Find where the given text appears and provide that cell's center as (X, Y) coordinate. 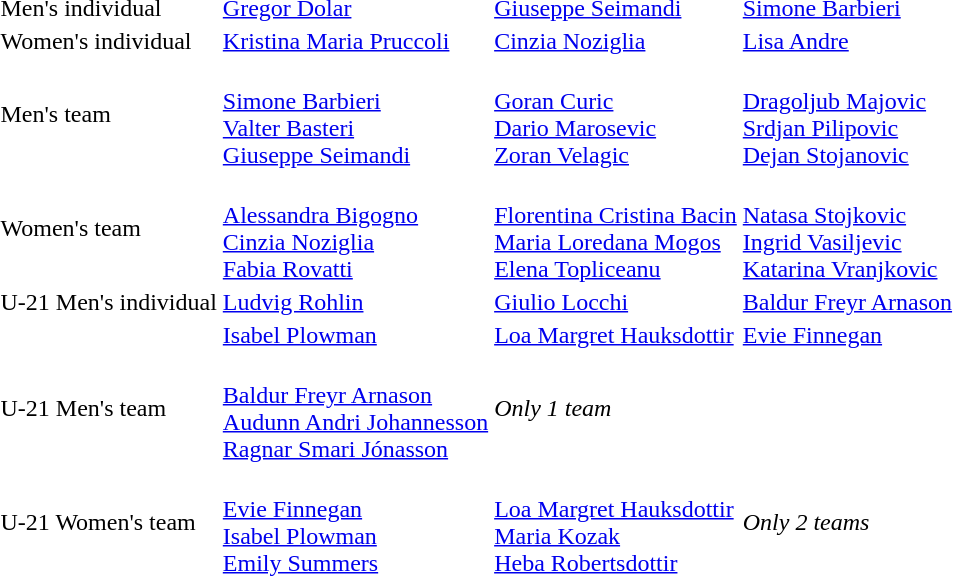
Evie Finnegan (847, 335)
Kristina Maria Pruccoli (355, 41)
Baldur Freyr Arnason (847, 302)
Natasa StojkovicIngrid VasiljevicKatarina Vranjkovic (847, 228)
Giulio Locchi (616, 302)
Lisa Andre (847, 41)
Simone BarbieriValter BasteriGiuseppe Seimandi (355, 114)
Goran CuricDario MarosevicZoran Velagic (616, 114)
Alessandra BigognoCinzia NozigliaFabia Rovatti (355, 228)
Cinzia Noziglia (616, 41)
Dragoljub MajovicSrdjan PilipovicDejan Stojanovic (847, 114)
Ludvig Rohlin (355, 302)
Isabel Plowman (355, 335)
Baldur Freyr ArnasonAudunn Andri JohannessonRagnar Smari Jónasson (355, 408)
Loa Margret Hauksdottir (616, 335)
Florentina Cristina BacinMaria Loredana MogosElena Topliceanu (616, 228)
